For the text-containing cell, return its midpoint in [X, Y] coordinate format. 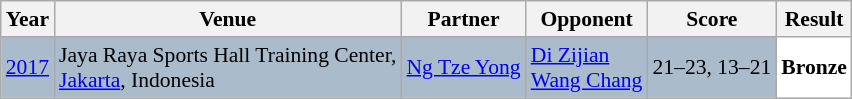
Venue [228, 19]
21–23, 13–21 [712, 68]
Di Zijian Wang Chang [587, 68]
Bronze [814, 68]
Ng Tze Yong [463, 68]
Partner [463, 19]
2017 [28, 68]
Result [814, 19]
Opponent [587, 19]
Year [28, 19]
Score [712, 19]
Jaya Raya Sports Hall Training Center,Jakarta, Indonesia [228, 68]
